Scan for the cell matching the given text and deliver its [X, Y] coordinate at center. 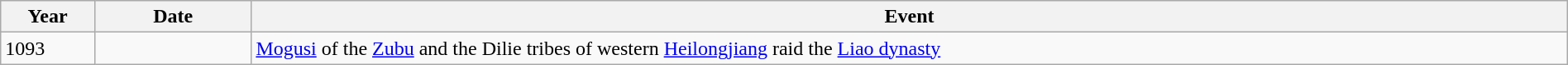
Event [910, 17]
Year [48, 17]
Mogusi of the Zubu and the Dilie tribes of western Heilongjiang raid the Liao dynasty [910, 48]
Date [172, 17]
1093 [48, 48]
